Identify which cell holds the provided text, then report its (x, y) central coordinate. 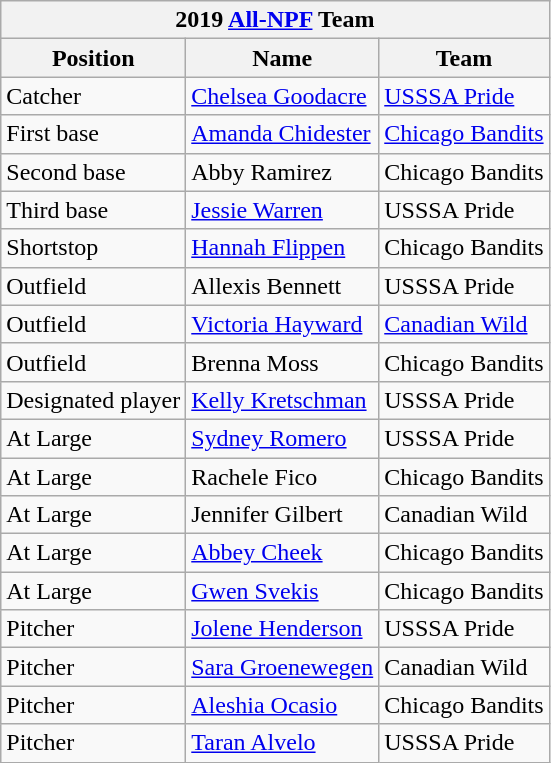
Aleshia Ocasio (282, 705)
Name (282, 58)
Abby Ramirez (282, 172)
Third base (94, 210)
Taran Alvelo (282, 743)
Gwen Svekis (282, 591)
First base (94, 134)
Sara Groenewegen (282, 667)
Designated player (94, 400)
Team (464, 58)
Jennifer Gilbert (282, 515)
Abbey Cheek (282, 553)
Brenna Moss (282, 362)
Amanda Chidester (282, 134)
Jolene Henderson (282, 629)
Position (94, 58)
Victoria Hayward (282, 324)
Kelly Kretschman (282, 400)
Shortstop (94, 248)
Second base (94, 172)
Allexis Bennett (282, 286)
Hannah Flippen (282, 248)
Jessie Warren (282, 210)
Chelsea Goodacre (282, 96)
Rachele Fico (282, 477)
Sydney Romero (282, 438)
2019 All-NPF Team (275, 20)
Catcher (94, 96)
